Extract the (X, Y) coordinate from the center of the cell holding the provided text.  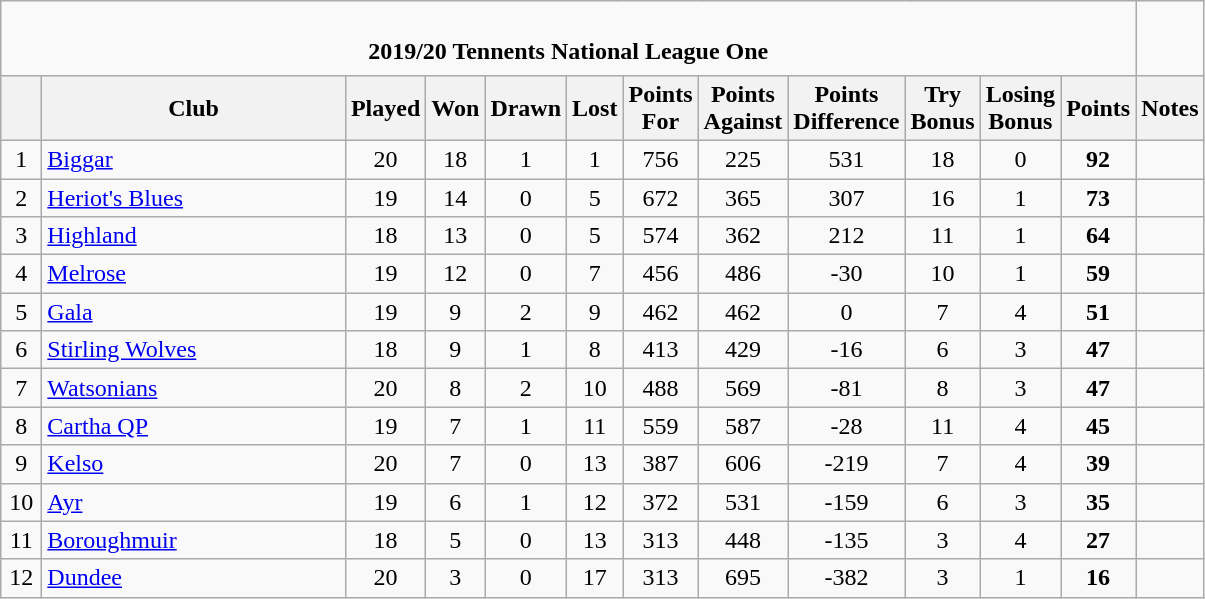
429 (743, 350)
92 (1098, 159)
574 (660, 236)
695 (743, 578)
-30 (846, 274)
-135 (846, 540)
35 (1098, 502)
-16 (846, 350)
Points (1098, 108)
587 (743, 426)
569 (743, 388)
-159 (846, 502)
Lost (595, 108)
51 (1098, 312)
Gala (194, 312)
Try Bonus (942, 108)
Kelso (194, 464)
387 (660, 464)
672 (660, 197)
64 (1098, 236)
365 (743, 197)
Melrose (194, 274)
45 (1098, 426)
59 (1098, 274)
488 (660, 388)
362 (743, 236)
Heriot's Blues (194, 197)
17 (595, 578)
Boroughmuir (194, 540)
Points Difference (846, 108)
Club (194, 108)
14 (456, 197)
456 (660, 274)
448 (743, 540)
-81 (846, 388)
372 (660, 502)
212 (846, 236)
-28 (846, 426)
39 (1098, 464)
Watsonians (194, 388)
Played (385, 108)
307 (846, 197)
-219 (846, 464)
Points Against (743, 108)
Stirling Wolves (194, 350)
559 (660, 426)
Dundee (194, 578)
73 (1098, 197)
-382 (846, 578)
413 (660, 350)
Won (456, 108)
756 (660, 159)
Points For (660, 108)
Notes (1170, 108)
225 (743, 159)
Biggar (194, 159)
Cartha QP (194, 426)
27 (1098, 540)
606 (743, 464)
Ayr (194, 502)
Drawn (526, 108)
Highland (194, 236)
486 (743, 274)
Losing Bonus (1020, 108)
